Capture the cell that displays the provided text and extract its (x, y) central coordinate. 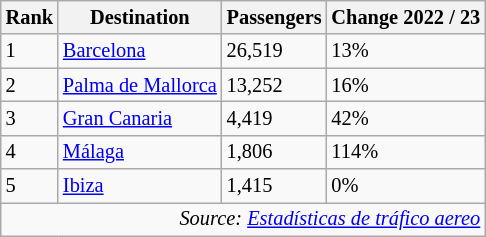
Change 2022 / 23 (406, 17)
42% (406, 118)
26,519 (274, 51)
16% (406, 85)
114% (406, 152)
1 (30, 51)
Málaga (140, 152)
Palma de Mallorca (140, 85)
0% (406, 186)
Passengers (274, 17)
Rank (30, 17)
4,419 (274, 118)
1,415 (274, 186)
3 (30, 118)
4 (30, 152)
13,252 (274, 85)
13% (406, 51)
Destination (140, 17)
5 (30, 186)
Gran Canaria (140, 118)
2 (30, 85)
1,806 (274, 152)
Barcelona (140, 51)
Ibiza (140, 186)
Source: Estadísticas de tráfico aereo (243, 219)
